Return the (x, y) coordinate for the center point of the cell that contains the specified text.  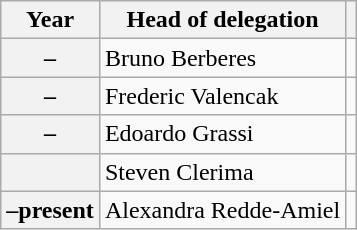
Head of delegation (222, 20)
–present (50, 210)
Frederic Valencak (222, 96)
Year (50, 20)
Steven Clerima (222, 172)
Edoardo Grassi (222, 134)
Alexandra Redde-Amiel (222, 210)
Bruno Berberes (222, 58)
